Output the (X, Y) coordinate of the center of the cell containing the given text.  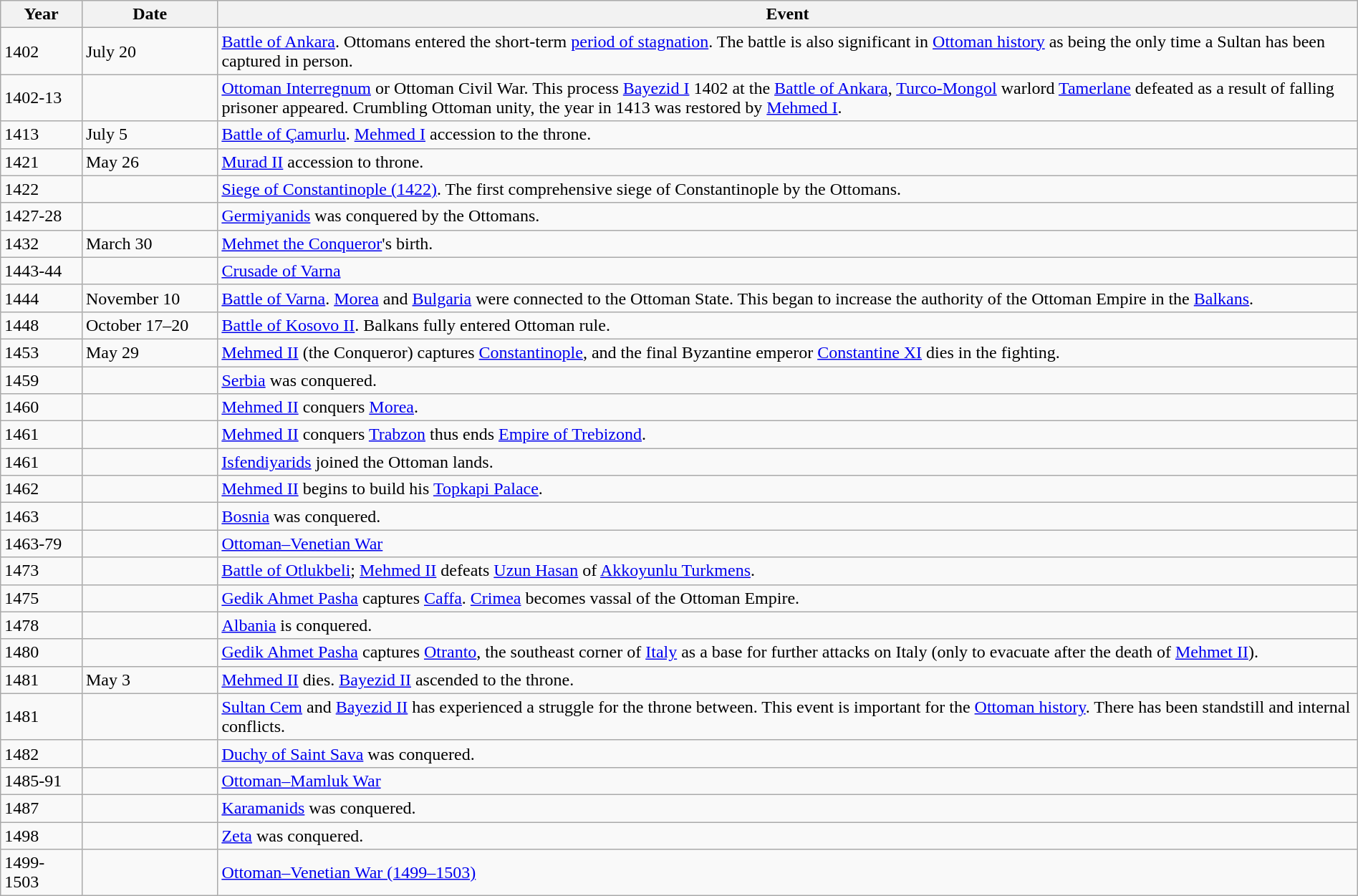
Mehmed II conquers Trabzon thus ends Empire of Trebizond. (788, 435)
1459 (42, 380)
Battle of Çamurlu. Mehmed I accession to the throne. (788, 135)
Event (788, 14)
1453 (42, 352)
Mehmed II conquers Morea. (788, 408)
1478 (42, 625)
Mehmed II (the Conqueror) captures Constantinople, and the final Byzantine emperor Constantine XI dies in the fighting. (788, 352)
1402 (42, 52)
Mehmet the Conqueror's birth. (788, 244)
Karamanids was conquered. (788, 808)
Ottoman–Venetian War (788, 544)
1432 (42, 244)
Battle of Kosovo II. Balkans fully entered Ottoman rule. (788, 325)
Gedik Ahmet Pasha captures Caffa. Crimea becomes vassal of the Ottoman Empire. (788, 598)
1473 (42, 571)
Siege of Constantinople (1422). The first comprehensive siege of Constantinople by the Ottomans. (788, 189)
1413 (42, 135)
Isfendiyarids joined the Ottoman lands. (788, 462)
1448 (42, 325)
Bosnia was conquered. (788, 516)
1463-79 (42, 544)
May 29 (149, 352)
Year (42, 14)
Germiyanids was conquered by the Ottomans. (788, 216)
1443-44 (42, 271)
Duchy of Saint Sava was conquered. (788, 753)
1480 (42, 652)
1462 (42, 489)
Battle of Varna. Morea and Bulgaria were connected to the Ottoman State. This began to increase the authority of the Ottoman Empire in the Balkans. (788, 298)
1402-13 (42, 97)
1485-91 (42, 781)
1444 (42, 298)
Serbia was conquered. (788, 380)
May 26 (149, 162)
Battle of Otlukbeli; Mehmed II defeats Uzun Hasan of Akkoyunlu Turkmens. (788, 571)
1421 (42, 162)
1463 (42, 516)
Date (149, 14)
1475 (42, 598)
Ottoman–Mamluk War (788, 781)
Mehmed II begins to build his Topkapi Palace. (788, 489)
July 5 (149, 135)
November 10 (149, 298)
1460 (42, 408)
May 3 (149, 680)
Mehmed II dies. Bayezid II ascended to the throne. (788, 680)
October 17–20 (149, 325)
1498 (42, 836)
Zeta was conquered. (788, 836)
Murad II accession to throne. (788, 162)
1487 (42, 808)
1422 (42, 189)
1499-1503 (42, 872)
1482 (42, 753)
1427-28 (42, 216)
Ottoman–Venetian War (1499–1503) (788, 872)
Crusade of Varna (788, 271)
July 20 (149, 52)
March 30 (149, 244)
Albania is conquered. (788, 625)
